Output the (x, y) coordinate of the center of the cell containing the given text.  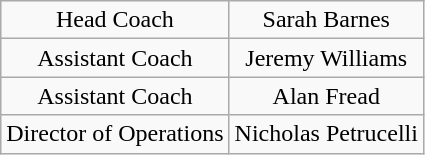
Sarah Barnes (326, 20)
Nicholas Petrucelli (326, 134)
Alan Fread (326, 96)
Head Coach (115, 20)
Director of Operations (115, 134)
Jeremy Williams (326, 58)
